Output the (x, y) coordinate of the center of the cell containing the given text.  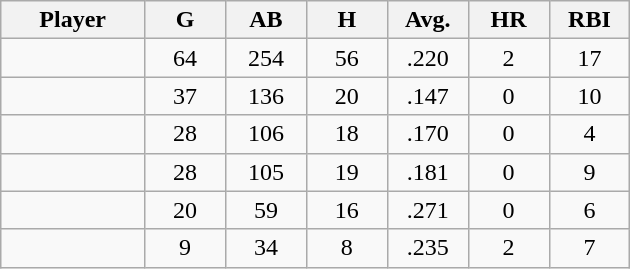
.271 (428, 210)
H (346, 20)
34 (266, 248)
RBI (590, 20)
6 (590, 210)
56 (346, 58)
Avg. (428, 20)
37 (186, 96)
Player (73, 20)
105 (266, 172)
254 (266, 58)
19 (346, 172)
HR (508, 20)
17 (590, 58)
64 (186, 58)
106 (266, 134)
4 (590, 134)
G (186, 20)
.181 (428, 172)
18 (346, 134)
.170 (428, 134)
8 (346, 248)
.220 (428, 58)
10 (590, 96)
16 (346, 210)
.235 (428, 248)
AB (266, 20)
59 (266, 210)
7 (590, 248)
136 (266, 96)
.147 (428, 96)
